Find where the given text appears and provide that cell's center as (X, Y) coordinate. 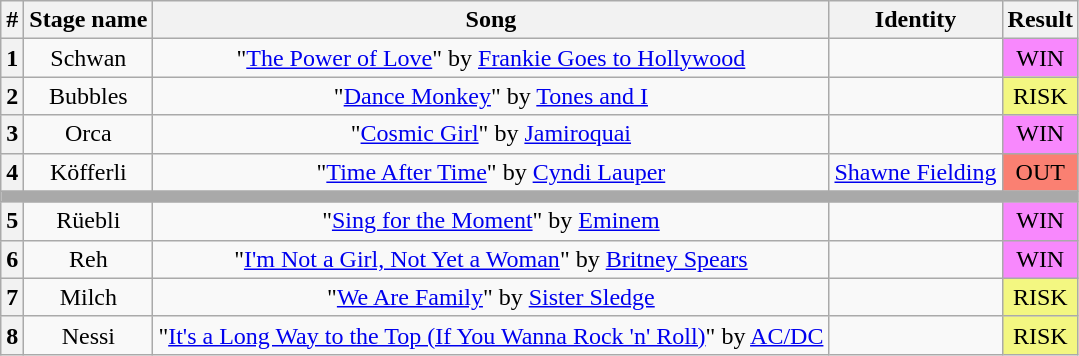
"Cosmic Girl" by Jamiroquai (491, 134)
Schwan (88, 58)
OUT (1040, 172)
Result (1040, 20)
"Sing for the Moment" by Eminem (491, 221)
2 (12, 96)
# (12, 20)
7 (12, 297)
8 (12, 335)
5 (12, 221)
"Dance Monkey" by Tones and I (491, 96)
"I'm Not a Girl, Not Yet a Woman" by Britney Spears (491, 259)
Nessi (88, 335)
"The Power of Love" by Frankie Goes to Hollywood (491, 58)
6 (12, 259)
Milch (88, 297)
Bubbles (88, 96)
Rüebli (88, 221)
"We Are Family" by Sister Sledge (491, 297)
Stage name (88, 20)
"Time After Time" by Cyndi Lauper (491, 172)
Köfferli (88, 172)
3 (12, 134)
4 (12, 172)
Shawne Fielding (916, 172)
Orca (88, 134)
1 (12, 58)
Reh (88, 259)
Song (491, 20)
"It's a Long Way to the Top (If You Wanna Rock 'n' Roll)" by AC/DC (491, 335)
Identity (916, 20)
